Determine the [X, Y] coordinate at the center of the cell enclosing the given text.  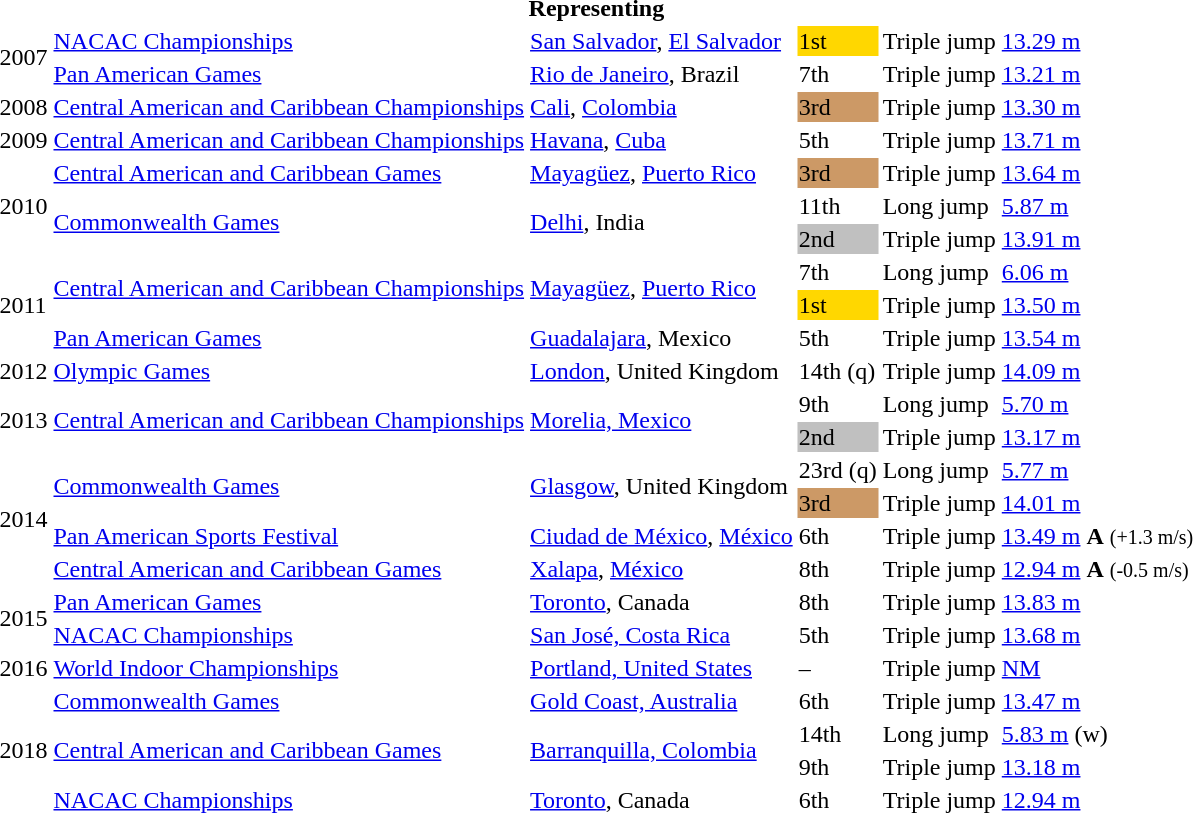
Barranquilla, Colombia [662, 750]
San Salvador, El Salvador [662, 41]
Havana, Cuba [662, 140]
Olympic Games [289, 371]
Pan American Sports Festival [289, 536]
Cali, Colombia [662, 107]
San José, Costa Rica [662, 635]
Guadalajara, Mexico [662, 338]
Portland, United States [662, 668]
Rio de Janeiro, Brazil [662, 74]
Toronto, Canada [662, 602]
Xalapa, México [662, 569]
14th [838, 734]
23rd (q) [838, 470]
Glasgow, United Kingdom [662, 486]
Ciudad de México, México [662, 536]
World Indoor Championships [289, 668]
London, United Kingdom [662, 371]
Gold Coast, Australia [662, 701]
– [838, 668]
11th [838, 206]
Morelia, Mexico [662, 420]
Delhi, India [662, 222]
14th (q) [838, 371]
